Capture the cell that displays the provided text and extract its (x, y) central coordinate. 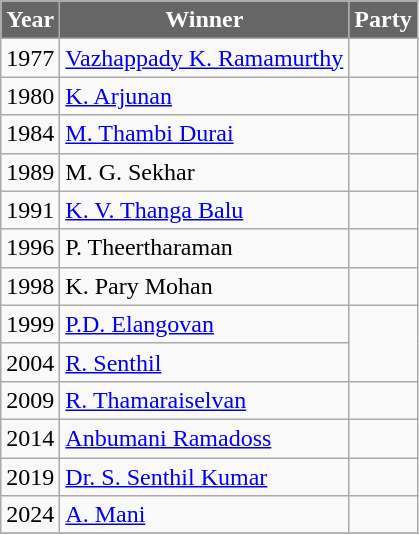
Dr. S. Senthil Kumar (204, 477)
2009 (30, 400)
K. Arjunan (204, 96)
1991 (30, 210)
P. Theertharaman (204, 248)
Vazhappady K. Ramamurthy (204, 58)
2024 (30, 515)
K. V. Thanga Balu (204, 210)
1984 (30, 134)
Party (383, 20)
1998 (30, 286)
Year (30, 20)
1980 (30, 96)
R. Thamaraiselvan (204, 400)
2019 (30, 477)
2014 (30, 438)
P.D. Elangovan (204, 324)
A. Mani (204, 515)
1989 (30, 172)
K. Pary Mohan (204, 286)
M. G. Sekhar (204, 172)
R. Senthil (204, 362)
2004 (30, 362)
1996 (30, 248)
Anbumani Ramadoss (204, 438)
Winner (204, 20)
M. Thambi Durai (204, 134)
1977 (30, 58)
1999 (30, 324)
